From the cell containing the given text, extract its center point as (X, Y) coordinate. 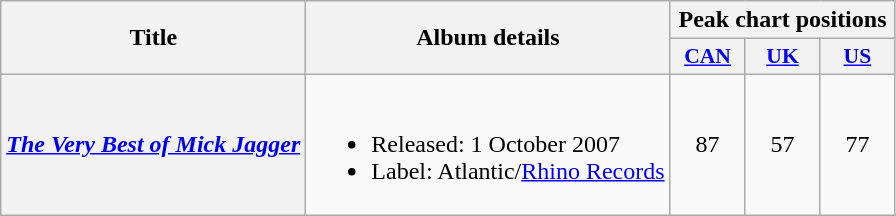
CAN (708, 57)
US (858, 57)
Title (154, 38)
Peak chart positions (782, 20)
Released: 1 October 2007Label: Atlantic/Rhino Records (488, 144)
57 (782, 144)
87 (708, 144)
77 (858, 144)
The Very Best of Mick Jagger (154, 144)
UK (782, 57)
Album details (488, 38)
